From the cell containing the given text, extract its center point as (X, Y) coordinate. 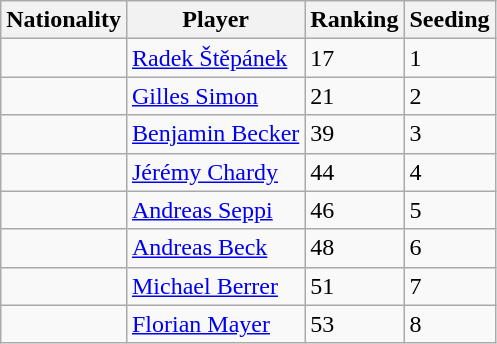
Seeding (450, 20)
Ranking (354, 20)
7 (450, 286)
51 (354, 286)
3 (450, 134)
48 (354, 248)
Michael Berrer (215, 286)
Player (215, 20)
8 (450, 324)
Nationality (64, 20)
Radek Štěpánek (215, 58)
Andreas Beck (215, 248)
4 (450, 172)
2 (450, 96)
44 (354, 172)
Florian Mayer (215, 324)
53 (354, 324)
39 (354, 134)
Gilles Simon (215, 96)
21 (354, 96)
5 (450, 210)
17 (354, 58)
6 (450, 248)
1 (450, 58)
Jérémy Chardy (215, 172)
46 (354, 210)
Andreas Seppi (215, 210)
Benjamin Becker (215, 134)
